Return the [X, Y] coordinate for the center point of the cell that contains the specified text.  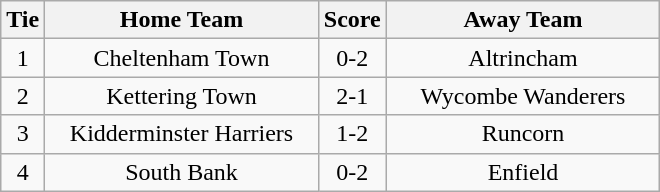
Home Team [182, 20]
Altrincham [523, 58]
1 [23, 58]
Tie [23, 20]
4 [23, 172]
Enfield [523, 172]
South Bank [182, 172]
Wycombe Wanderers [523, 96]
2-1 [352, 96]
Cheltenham Town [182, 58]
Away Team [523, 20]
Kidderminster Harriers [182, 134]
Runcorn [523, 134]
Kettering Town [182, 96]
1-2 [352, 134]
Score [352, 20]
2 [23, 96]
3 [23, 134]
